Return (x, y) of the center of cell containing provided text 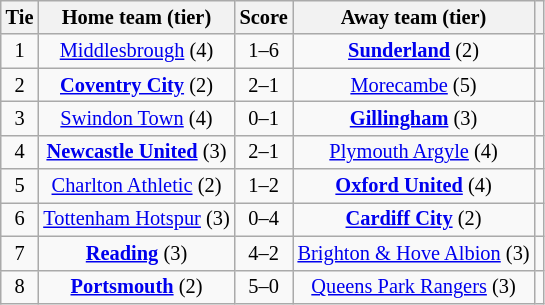
Oxford United (4) (414, 186)
Reading (3) (136, 253)
4 (20, 152)
2 (20, 85)
3 (20, 118)
Brighton & Hove Albion (3) (414, 253)
6 (20, 219)
Portsmouth (2) (136, 287)
Newcastle United (3) (136, 152)
4–2 (264, 253)
Middlesbrough (4) (136, 51)
Cardiff City (2) (414, 219)
0–1 (264, 118)
Charlton Athletic (2) (136, 186)
1 (20, 51)
Tie (20, 17)
8 (20, 287)
Score (264, 17)
Sunderland (2) (414, 51)
1–2 (264, 186)
0–4 (264, 219)
Swindon Town (4) (136, 118)
Plymouth Argyle (4) (414, 152)
5–0 (264, 287)
Morecambe (5) (414, 85)
Away team (tier) (414, 17)
7 (20, 253)
Home team (tier) (136, 17)
Coventry City (2) (136, 85)
1–6 (264, 51)
Gillingham (3) (414, 118)
Tottenham Hotspur (3) (136, 219)
5 (20, 186)
Queens Park Rangers (3) (414, 287)
